Detect which cell encompasses the target text, then output its (x, y) center coordinate. 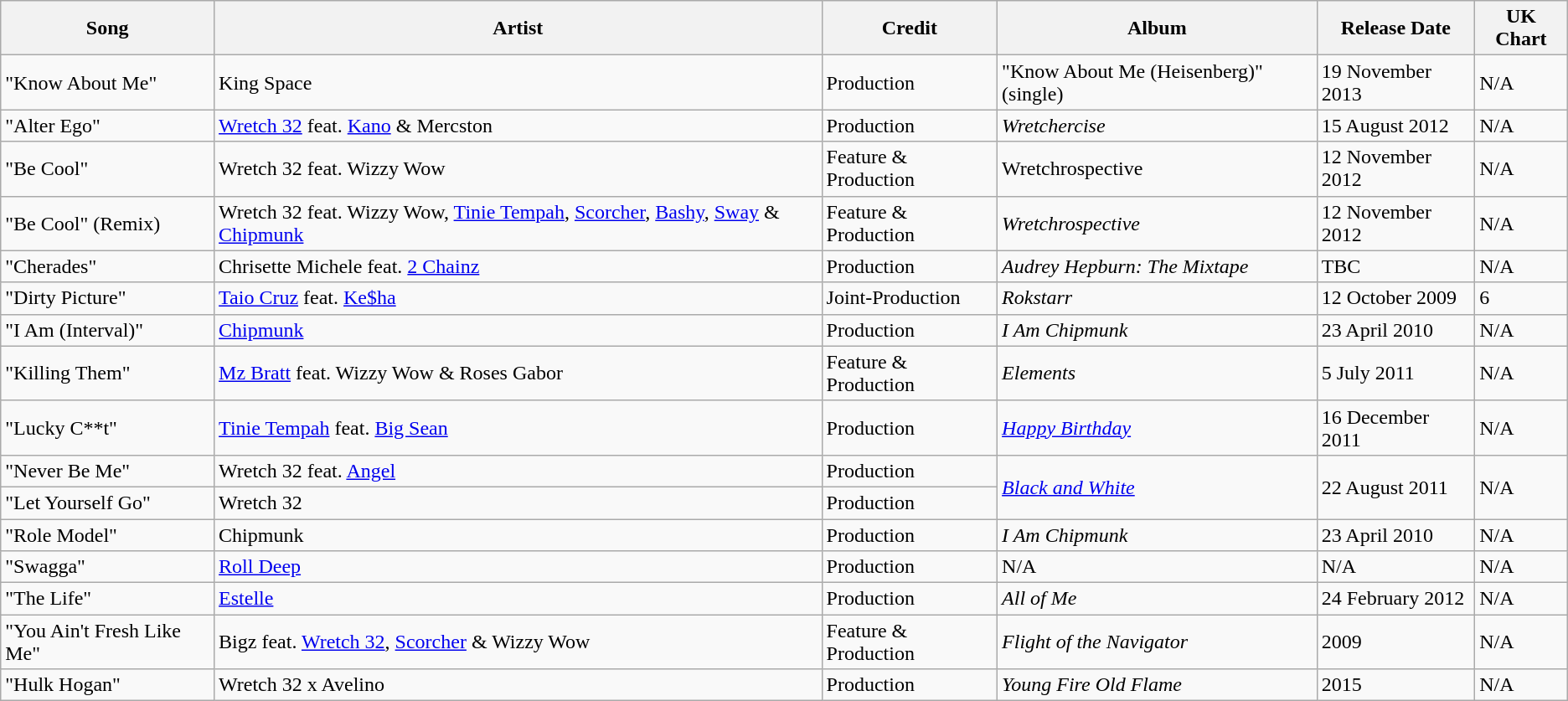
"Know About Me" (107, 82)
Bigz feat. Wretch 32, Scorcher & Wizzy Wow (518, 642)
All of Me (1158, 599)
Chrisette Michele feat. 2 Chainz (518, 266)
16 December 2011 (1395, 427)
"The Life" (107, 599)
Wretch 32 x Avelino (518, 685)
Artist (518, 28)
24 February 2012 (1395, 599)
Wretch 32 feat. Wizzy Wow (518, 169)
19 November 2013 (1395, 82)
"Role Model" (107, 535)
King Space (518, 82)
"Alter Ego" (107, 126)
TBC (1395, 266)
Black and White (1158, 487)
5 July 2011 (1395, 374)
Mz Bratt feat. Wizzy Wow & Roses Gabor (518, 374)
"Be Cool" (Remix) (107, 223)
"Killing Them" (107, 374)
"Know About Me (Heisenberg)" (single) (1158, 82)
Roll Deep (518, 567)
6 (1521, 298)
22 August 2011 (1395, 487)
"Cherades" (107, 266)
Joint-Production (910, 298)
Estelle (518, 599)
"I Am (Interval)" (107, 330)
15 August 2012 (1395, 126)
Wretch 32 feat. Wizzy Wow, Tinie Tempah, Scorcher, Bashy, Sway & Chipmunk (518, 223)
Flight of the Navigator (1158, 642)
Credit (910, 28)
Wretch 32 feat. Kano & Mercston (518, 126)
Album (1158, 28)
Happy Birthday (1158, 427)
"You Ain't Fresh Like Me" (107, 642)
"Never Be Me" (107, 471)
Tinie Tempah feat. Big Sean (518, 427)
"Lucky C**t" (107, 427)
2009 (1395, 642)
Song (107, 28)
Taio Cruz feat. Ke$ha (518, 298)
Rokstarr (1158, 298)
"Let Yourself Go" (107, 503)
Wretch 32 feat. Angel (518, 471)
"Be Cool" (107, 169)
Audrey Hepburn: The Mixtape (1158, 266)
Young Fire Old Flame (1158, 685)
Wretchercise (1158, 126)
Release Date (1395, 28)
2015 (1395, 685)
Wretch 32 (518, 503)
Elements (1158, 374)
"Dirty Picture" (107, 298)
UK Chart (1521, 28)
"Hulk Hogan" (107, 685)
12 October 2009 (1395, 298)
"Swagga" (107, 567)
